Detect which cell encompasses the target text, then output its (X, Y) center coordinate. 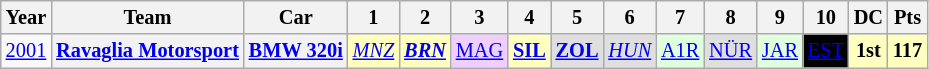
A1R (680, 51)
6 (630, 17)
HUN (630, 51)
Team (148, 17)
7 (680, 17)
3 (480, 17)
9 (780, 17)
4 (530, 17)
5 (578, 17)
EST (826, 51)
DC (868, 17)
Car (296, 17)
1 (374, 17)
Ravaglia Motorsport (148, 51)
Pts (908, 17)
MNZ (374, 51)
BMW 320i (296, 51)
1st (868, 51)
SIL (530, 51)
BRN (425, 51)
JAR (780, 51)
NÜR (730, 51)
Year (26, 17)
2001 (26, 51)
MAG (480, 51)
8 (730, 17)
10 (826, 17)
117 (908, 51)
ZOL (578, 51)
2 (425, 17)
